Return the [X, Y] coordinate for the center point of the cell that contains the specified text.  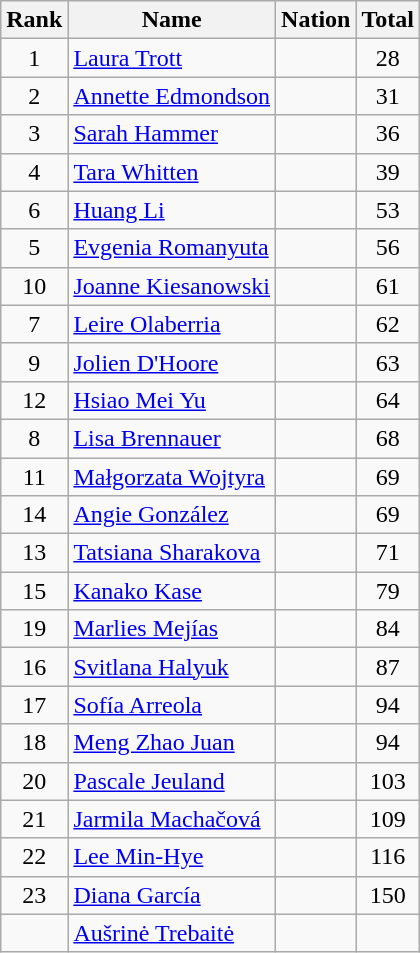
9 [34, 362]
116 [388, 857]
Lee Min-Hye [172, 857]
Pascale Jeuland [172, 781]
Lisa Brennauer [172, 438]
Małgorzata Wojtyra [172, 477]
22 [34, 857]
1 [34, 58]
28 [388, 58]
10 [34, 286]
61 [388, 286]
5 [34, 248]
36 [388, 134]
Tatsiana Sharakova [172, 553]
109 [388, 819]
Aušrinė Trebaitė [172, 933]
Laura Trott [172, 58]
Sofía Arreola [172, 705]
23 [34, 895]
Marlies Mejías [172, 629]
Annette Edmondson [172, 96]
Huang Li [172, 210]
79 [388, 591]
62 [388, 324]
12 [34, 400]
Svitlana Halyuk [172, 667]
Rank [34, 20]
31 [388, 96]
Name [172, 20]
7 [34, 324]
87 [388, 667]
Joanne Kiesanowski [172, 286]
Diana García [172, 895]
Nation [316, 20]
20 [34, 781]
Leire Olaberria [172, 324]
Jarmila Machačová [172, 819]
17 [34, 705]
4 [34, 172]
71 [388, 553]
21 [34, 819]
Angie González [172, 515]
8 [34, 438]
14 [34, 515]
Total [388, 20]
Evgenia Romanyuta [172, 248]
53 [388, 210]
13 [34, 553]
Tara Whitten [172, 172]
103 [388, 781]
19 [34, 629]
Jolien D'Hoore [172, 362]
84 [388, 629]
3 [34, 134]
64 [388, 400]
6 [34, 210]
150 [388, 895]
63 [388, 362]
11 [34, 477]
68 [388, 438]
15 [34, 591]
Kanako Kase [172, 591]
39 [388, 172]
18 [34, 743]
Hsiao Mei Yu [172, 400]
2 [34, 96]
Meng Zhao Juan [172, 743]
56 [388, 248]
16 [34, 667]
Sarah Hammer [172, 134]
